Return the [X, Y] coordinate for the center point of the cell that contains the specified text.  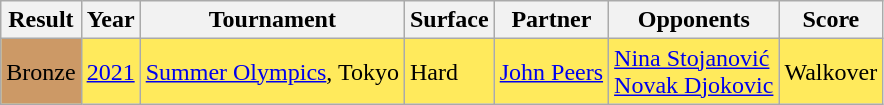
Year [110, 20]
Bronze [41, 72]
Summer Olympics, Tokyo [272, 72]
Partner [551, 20]
Tournament [272, 20]
Walkover [831, 72]
2021 [110, 72]
Result [41, 20]
Opponents [694, 20]
Nina Stojanović Novak Djokovic [694, 72]
Score [831, 20]
John Peers [551, 72]
Surface [449, 20]
Hard [449, 72]
